Capture the cell that displays the provided text and extract its (x, y) central coordinate. 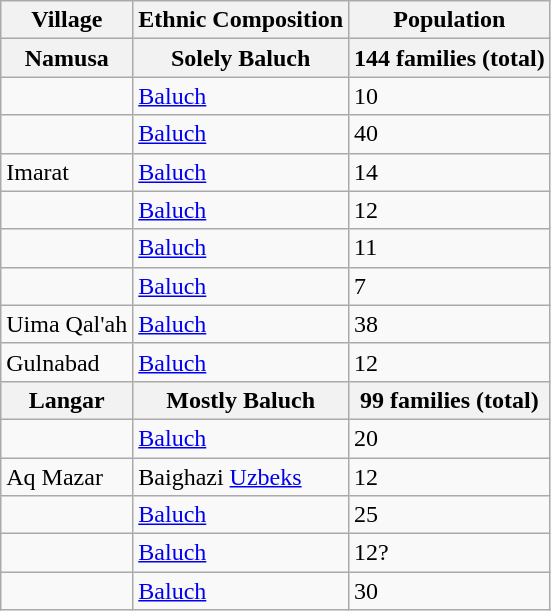
14 (450, 172)
Langar (67, 400)
Village (67, 20)
Aq Mazar (67, 477)
11 (450, 248)
25 (450, 515)
Ethnic Composition (241, 20)
144 families (total) (450, 58)
10 (450, 96)
12? (450, 553)
Solely Baluch (241, 58)
Imarat (67, 172)
99 families (total) (450, 400)
Mostly Baluch (241, 400)
Population (450, 20)
Uima Qal'ah (67, 324)
Namusa (67, 58)
30 (450, 591)
40 (450, 134)
38 (450, 324)
7 (450, 286)
20 (450, 438)
Baighazi Uzbeks (241, 477)
Gulnabad (67, 362)
